Search for the cell housing the specified text and yield its (x, y) center coordinate. 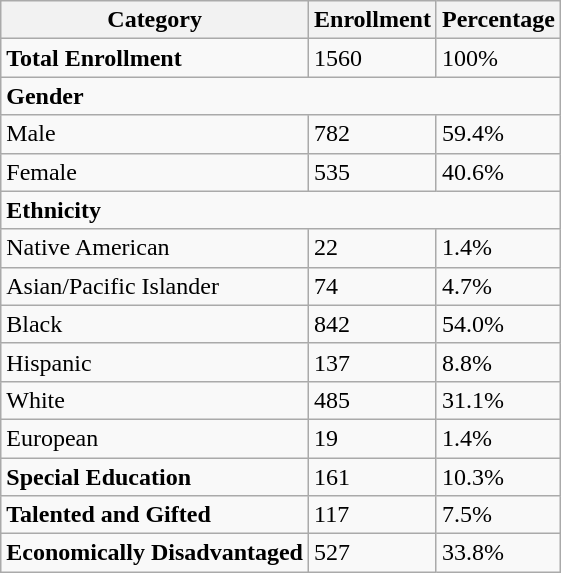
782 (373, 134)
842 (373, 324)
1560 (373, 58)
Economically Disadvantaged (155, 553)
Asian/Pacific Islander (155, 286)
European (155, 438)
Category (155, 20)
Female (155, 172)
161 (373, 477)
74 (373, 286)
59.4% (498, 134)
Enrollment (373, 20)
White (155, 400)
4.7% (498, 286)
Native American (155, 248)
Gender (281, 96)
485 (373, 400)
19 (373, 438)
Black (155, 324)
117 (373, 515)
137 (373, 362)
527 (373, 553)
100% (498, 58)
Male (155, 134)
22 (373, 248)
40.6% (498, 172)
Total Enrollment (155, 58)
7.5% (498, 515)
8.8% (498, 362)
Hispanic (155, 362)
Talented and Gifted (155, 515)
54.0% (498, 324)
31.1% (498, 400)
535 (373, 172)
Percentage (498, 20)
Ethnicity (281, 210)
Special Education (155, 477)
10.3% (498, 477)
33.8% (498, 553)
